Pinpoint the cell where the given text exists, returning its (X, Y) midpoint coordinate. 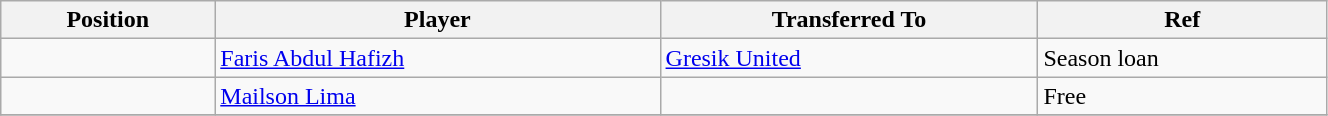
Faris Abdul Hafizh (438, 58)
Player (438, 20)
Transferred To (849, 20)
Season loan (1182, 58)
Ref (1182, 20)
Free (1182, 96)
Mailson Lima (438, 96)
Gresik United (849, 58)
Position (108, 20)
